Capture the cell that displays the provided text and extract its (x, y) central coordinate. 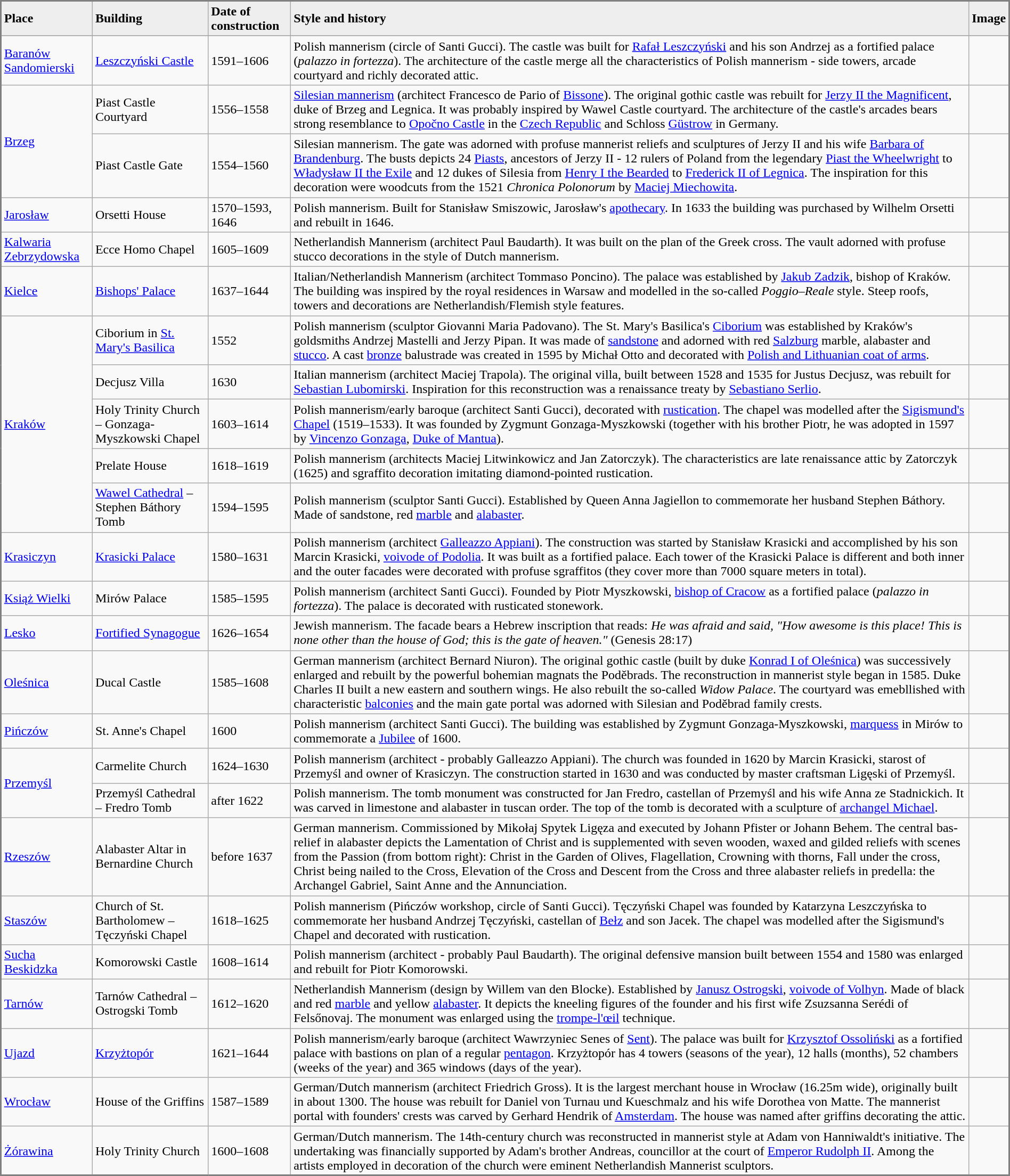
Prelate House (150, 466)
Wrocław (47, 1102)
1585–1595 (249, 599)
Ecce Homo Chapel (150, 249)
1618–1625 (249, 920)
1605–1609 (249, 249)
Komorowski Castle (150, 962)
before 1637 (249, 856)
Decjusz Villa (150, 382)
House of the Griffins (150, 1102)
1618–1619 (249, 466)
after 1622 (249, 800)
St. Anne's Chapel (150, 731)
Ujazd (47, 1053)
Ciborium in St. Mary's Basilica (150, 340)
Church of St. Bartholomew – Tęczyński Chapel (150, 920)
Krasicki Palace (150, 557)
Style and history (630, 19)
1591–1606 (249, 60)
Bishops' Palace (150, 291)
Żórawina (47, 1151)
1624–1630 (249, 766)
Piast Castle Courtyard (150, 109)
Building (150, 19)
1570–1593, 1646 (249, 214)
1637–1644 (249, 291)
1612–1620 (249, 1004)
Kielce (47, 291)
1626–1654 (249, 633)
Przemyśl Cathedral – Fredro Tomb (150, 800)
Piast Castle Gate (150, 165)
Sucha Beskidzka (47, 962)
Holy Trinity Church – Gonzaga-Myszkowski Chapel (150, 424)
Image (989, 19)
1603–1614 (249, 424)
Baranów Sandomierski (47, 60)
Alabaster Altar in Bernardine Church (150, 856)
Mirów Palace (150, 599)
Place (47, 19)
1585–1608 (249, 682)
1608–1614 (249, 962)
Kraków (47, 424)
Carmelite Church (150, 766)
1594–1595 (249, 508)
Tarnów Cathedral – Ostrogski Tomb (150, 1004)
1552 (249, 340)
Krzyżtopór (150, 1053)
Ducal Castle (150, 682)
Brzeg (47, 141)
1587–1589 (249, 1102)
Kalwaria Zebrzydowska (47, 249)
1621–1644 (249, 1053)
Staszów (47, 920)
Krasiczyn (47, 557)
1600 (249, 731)
1556–1558 (249, 109)
Lesko (47, 633)
Polish mannerism. Built for Stanisław Smiszowic, Jarosław's apothecary. In 1633 the building was purchased by Wilhelm Orsetti and rebuilt in 1646. (630, 214)
1554–1560 (249, 165)
1600–1608 (249, 1151)
Jarosław (47, 214)
Orsetti House (150, 214)
Leszczyński Castle (150, 60)
Date of construction (249, 19)
Oleśnica (47, 682)
Pińczów (47, 731)
Wawel Cathedral – Stephen Báthory Tomb (150, 508)
Tarnów (47, 1004)
Rzeszów (47, 856)
1580–1631 (249, 557)
Książ Wielki (47, 599)
Holy Trinity Church (150, 1151)
1630 (249, 382)
Fortified Synagogue (150, 633)
Przemyśl (47, 783)
